Scan for the cell matching the given text and deliver its [x, y] coordinate at center. 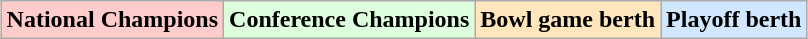
Bowl game berth [568, 20]
National Champions [112, 20]
Playoff berth [734, 20]
Conference Champions [350, 20]
